Pinpoint the cell where the given text exists, returning its [X, Y] midpoint coordinate. 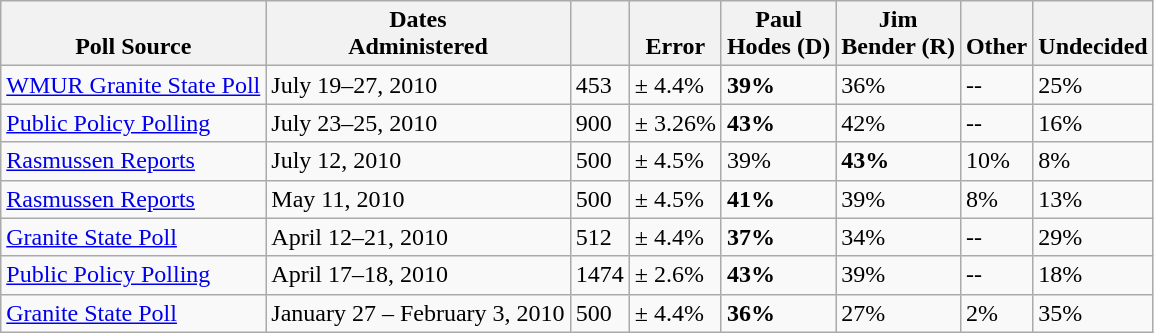
37% [778, 237]
DatesAdministered [418, 34]
± 2.6% [675, 275]
1474 [600, 275]
512 [600, 237]
Undecided [1093, 34]
July 12, 2010 [418, 161]
29% [1093, 237]
July 19–27, 2010 [418, 85]
41% [778, 199]
25% [1093, 85]
JimBender (R) [898, 34]
Error [675, 34]
April 17–18, 2010 [418, 275]
16% [1093, 123]
27% [898, 313]
PaulHodes (D) [778, 34]
18% [1093, 275]
900 [600, 123]
35% [1093, 313]
453 [600, 85]
May 11, 2010 [418, 199]
July 23–25, 2010 [418, 123]
42% [898, 123]
April 12–21, 2010 [418, 237]
Other [996, 34]
10% [996, 161]
13% [1093, 199]
January 27 – February 3, 2010 [418, 313]
± 3.26% [675, 123]
2% [996, 313]
WMUR Granite State Poll [134, 85]
34% [898, 237]
Poll Source [134, 34]
